Return (x, y) of the center of cell containing provided text 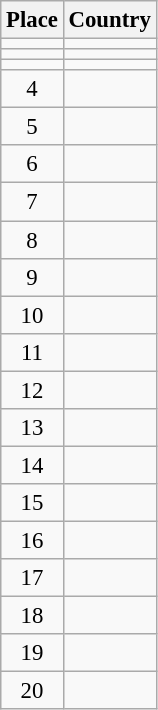
7 (32, 202)
16 (32, 540)
6 (32, 165)
17 (32, 578)
15 (32, 503)
5 (32, 127)
4 (32, 89)
12 (32, 390)
13 (32, 428)
11 (32, 352)
20 (32, 691)
14 (32, 465)
Country (110, 20)
10 (32, 315)
Place (32, 20)
19 (32, 653)
18 (32, 616)
8 (32, 240)
9 (32, 277)
